Find where the given text appears and provide that cell's center as (X, Y) coordinate. 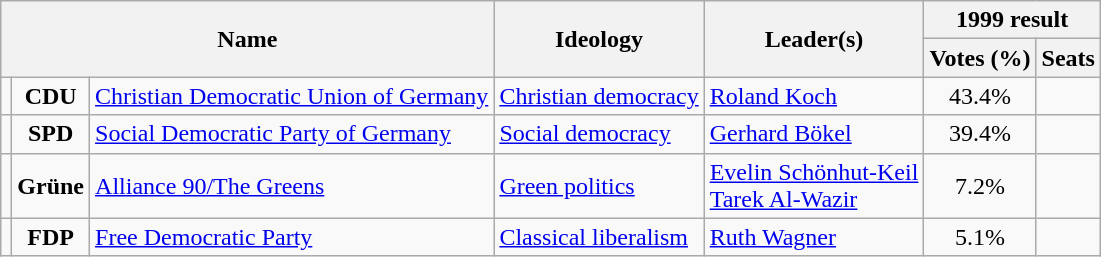
CDU (51, 96)
Alliance 90/The Greens (292, 186)
FDP (51, 237)
Social democracy (599, 134)
Roland Koch (814, 96)
Seats (1068, 58)
Free Democratic Party (292, 237)
Green politics (599, 186)
Social Democratic Party of Germany (292, 134)
SPD (51, 134)
Name (248, 39)
Gerhard Bökel (814, 134)
7.2% (980, 186)
Ideology (599, 39)
Leader(s) (814, 39)
Christian Democratic Union of Germany (292, 96)
Classical liberalism (599, 237)
Evelin Schönhut-KeilTarek Al-Wazir (814, 186)
Ruth Wagner (814, 237)
Grüne (51, 186)
39.4% (980, 134)
43.4% (980, 96)
Christian democracy (599, 96)
5.1% (980, 237)
Votes (%) (980, 58)
1999 result (1012, 20)
